Locate the cell with the specified text and output its [x, y] center coordinate. 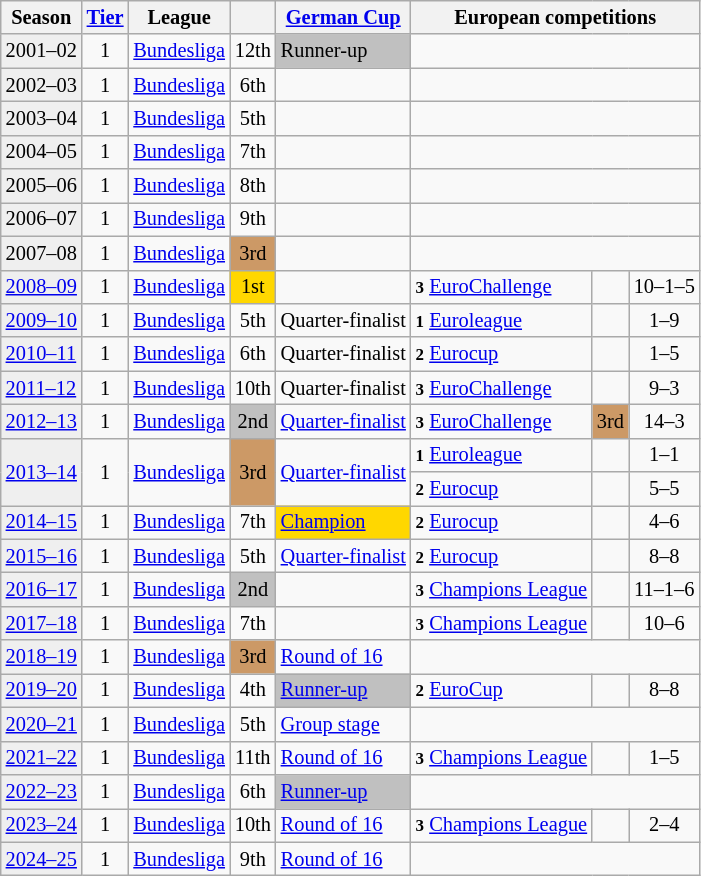
2008–09 [42, 287]
2005–06 [42, 186]
Tier [106, 17]
11–1–6 [664, 589]
German Cup [344, 17]
2012–13 [42, 421]
10–1–5 [664, 287]
2 EuroCup [502, 690]
5–5 [664, 489]
2010–11 [42, 354]
European competitions [556, 17]
2022–23 [42, 791]
11th [253, 758]
2–4 [664, 825]
14–3 [664, 421]
2014–15 [42, 522]
1–9 [664, 320]
2001–02 [42, 51]
2017–18 [42, 623]
2024–25 [42, 859]
2018–19 [42, 657]
9–3 [664, 388]
2006–07 [42, 219]
2023–24 [42, 825]
2015–16 [42, 556]
Season [42, 17]
1–1 [664, 455]
2003–04 [42, 118]
League [178, 17]
4th [253, 690]
2009–10 [42, 320]
2021–22 [42, 758]
Champion [344, 522]
12th [253, 51]
2019–20 [42, 690]
2002–03 [42, 85]
1st [253, 287]
4–6 [664, 522]
10–6 [664, 623]
2004–05 [42, 152]
2007–08 [42, 253]
8th [253, 186]
2011–12 [42, 388]
Group stage [344, 724]
2020–21 [42, 724]
2016–17 [42, 589]
2013–14 [42, 472]
